Locate the cell with the specified text and output its [x, y] center coordinate. 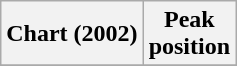
Peak position [189, 34]
Chart (2002) [72, 34]
